Output the [x, y] coordinate of the center of the cell containing the given text.  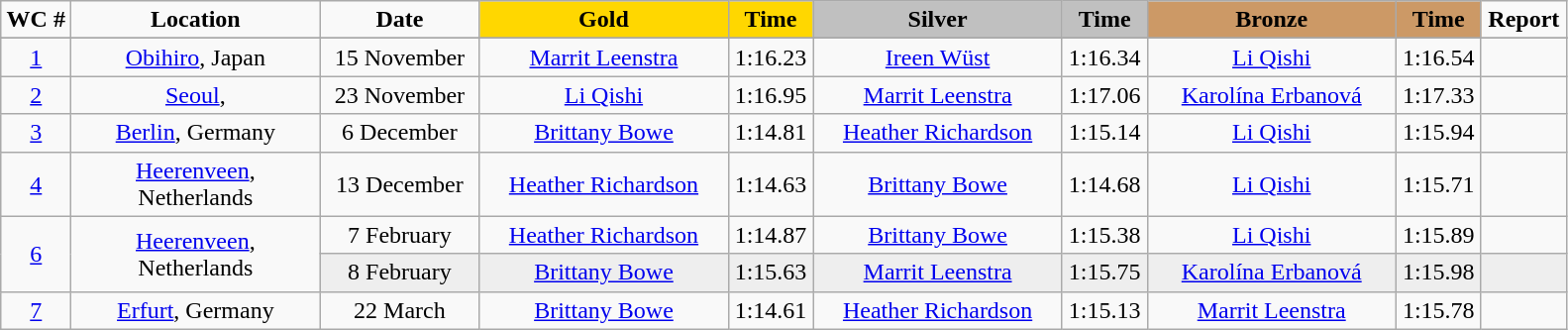
1:17.33 [1438, 95]
2 [36, 95]
1:15.78 [1438, 310]
1:15.13 [1104, 310]
1:15.89 [1438, 235]
6 December [400, 133]
1:15.71 [1438, 184]
1:16.34 [1104, 57]
1:14.87 [771, 235]
WC # [36, 20]
1:16.23 [771, 57]
1:15.94 [1438, 133]
Seoul, [196, 95]
1:15.38 [1104, 235]
Ireen Wüst [937, 57]
Date [400, 20]
Report [1523, 20]
8 February [400, 273]
Location [196, 20]
Silver [937, 20]
1 [36, 57]
1:14.63 [771, 184]
1:15.14 [1104, 133]
1:14.61 [771, 310]
1:15.75 [1104, 273]
7 February [400, 235]
1:15.63 [771, 273]
Erfurt, Germany [196, 310]
Bronze [1272, 20]
1:14.68 [1104, 184]
6 [36, 254]
1:14.81 [771, 133]
Obihiro, Japan [196, 57]
22 March [400, 310]
7 [36, 310]
1:17.06 [1104, 95]
1:16.54 [1438, 57]
13 December [400, 184]
1:16.95 [771, 95]
Gold [604, 20]
1:15.98 [1438, 273]
23 November [400, 95]
3 [36, 133]
15 November [400, 57]
Berlin, Germany [196, 133]
4 [36, 184]
